Scan for the cell matching the given text and deliver its (X, Y) coordinate at center. 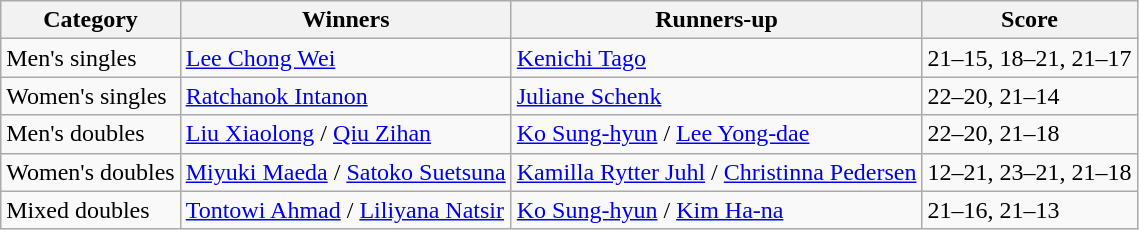
Tontowi Ahmad / Liliyana Natsir (346, 210)
Kamilla Rytter Juhl / Christinna Pedersen (716, 172)
Women's doubles (90, 172)
Ko Sung-hyun / Kim Ha-na (716, 210)
Category (90, 20)
Score (1030, 20)
Lee Chong Wei (346, 58)
Ko Sung-hyun / Lee Yong-dae (716, 134)
Juliane Schenk (716, 96)
Mixed doubles (90, 210)
Winners (346, 20)
Miyuki Maeda / Satoko Suetsuna (346, 172)
22–20, 21–14 (1030, 96)
21–16, 21–13 (1030, 210)
Men's doubles (90, 134)
Liu Xiaolong / Qiu Zihan (346, 134)
Women's singles (90, 96)
Runners-up (716, 20)
Kenichi Tago (716, 58)
22–20, 21–18 (1030, 134)
Ratchanok Intanon (346, 96)
Men's singles (90, 58)
12–21, 23–21, 21–18 (1030, 172)
21–15, 18–21, 21–17 (1030, 58)
